For the text-containing cell, return its midpoint in (X, Y) coordinate format. 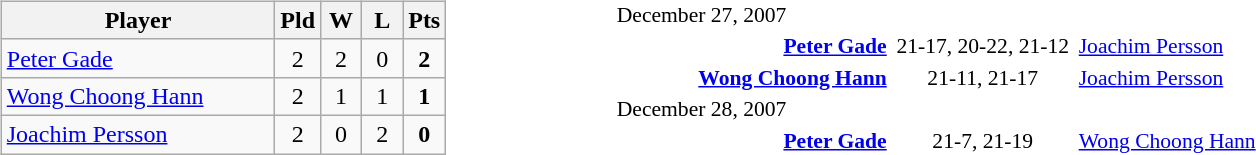
Pld (298, 20)
Pts (424, 20)
Joachim Persson (138, 134)
21-17, 20-22, 21-12 (982, 46)
W (342, 20)
Player (138, 20)
L (382, 20)
21-7, 21-19 (982, 140)
21-11, 21-17 (982, 77)
